Return (X, Y) of the center of cell containing provided text 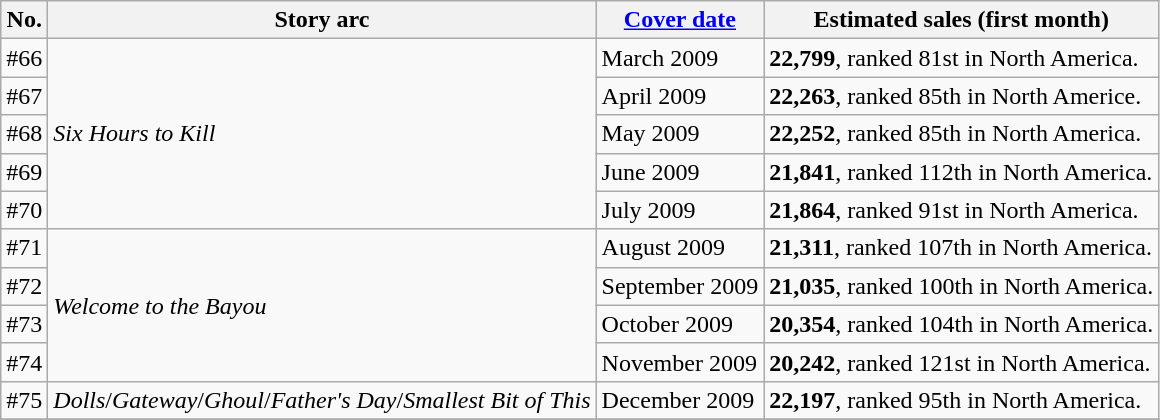
20,354, ranked 104th in North America. (962, 324)
#70 (24, 210)
21,035, ranked 100th in North America. (962, 286)
#69 (24, 172)
May 2009 (680, 134)
20,242, ranked 121st in North America. (962, 362)
Welcome to the Bayou (322, 305)
#74 (24, 362)
#67 (24, 96)
#68 (24, 134)
22,252, ranked 85th in North America. (962, 134)
21,864, ranked 91st in North America. (962, 210)
July 2009 (680, 210)
December 2009 (680, 400)
#72 (24, 286)
Story arc (322, 20)
Dolls/Gateway/Ghoul/Father's Day/Smallest Bit of This (322, 400)
#71 (24, 248)
#75 (24, 400)
April 2009 (680, 96)
22,263, ranked 85th in North Americe. (962, 96)
November 2009 (680, 362)
March 2009 (680, 58)
22,197, ranked 95th in North America. (962, 400)
June 2009 (680, 172)
#73 (24, 324)
Six Hours to Kill (322, 134)
No. (24, 20)
22,799, ranked 81st in North America. (962, 58)
Cover date (680, 20)
August 2009 (680, 248)
September 2009 (680, 286)
21,841, ranked 112th in North America. (962, 172)
Estimated sales (first month) (962, 20)
#66 (24, 58)
October 2009 (680, 324)
21,311, ranked 107th in North America. (962, 248)
